Capture the cell that displays the provided text and extract its (x, y) central coordinate. 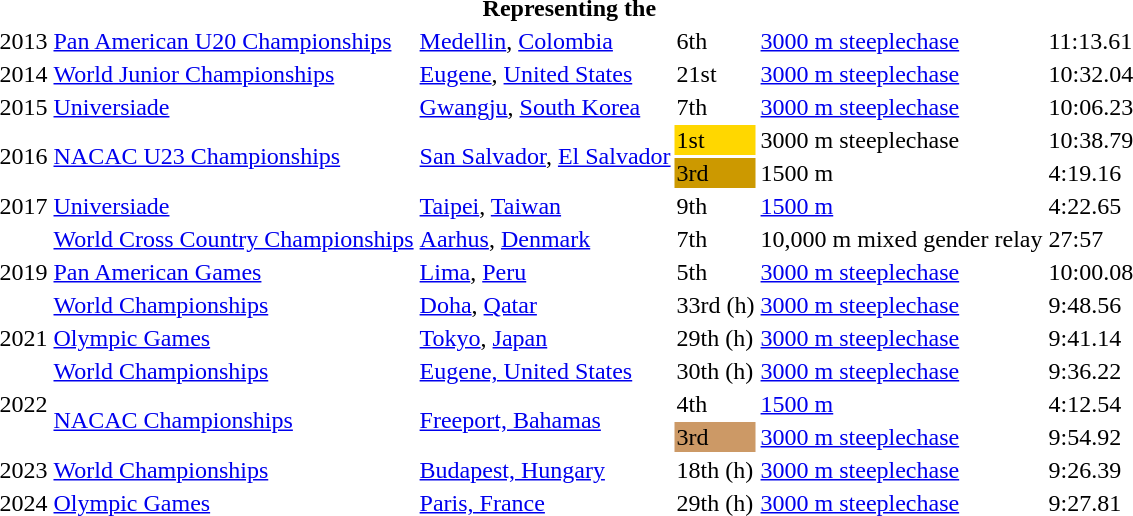
Pan American Games (234, 272)
Medellin, Colombia (545, 41)
Lima, Peru (545, 272)
Olympic Games (234, 338)
Aarhus, Denmark (545, 239)
6th (716, 41)
Budapest, Hungary (545, 470)
5th (716, 272)
NACAC Championships (234, 420)
9th (716, 206)
World Junior Championships (234, 74)
San Salvador, El Salvador (545, 156)
30th (h) (716, 371)
21st (716, 74)
World Cross Country Championships (234, 239)
4th (716, 404)
Doha, Qatar (545, 305)
29th (h) (716, 338)
10,000 m mixed gender relay (902, 239)
33rd (h) (716, 305)
Taipei, Taiwan (545, 206)
NACAC U23 Championships (234, 156)
1st (716, 140)
Pan American U20 Championships (234, 41)
Tokyo, Japan (545, 338)
Freeport, Bahamas (545, 420)
Gwangju, South Korea (545, 107)
18th (h) (716, 470)
